Search for the cell housing the specified text and yield its [x, y] center coordinate. 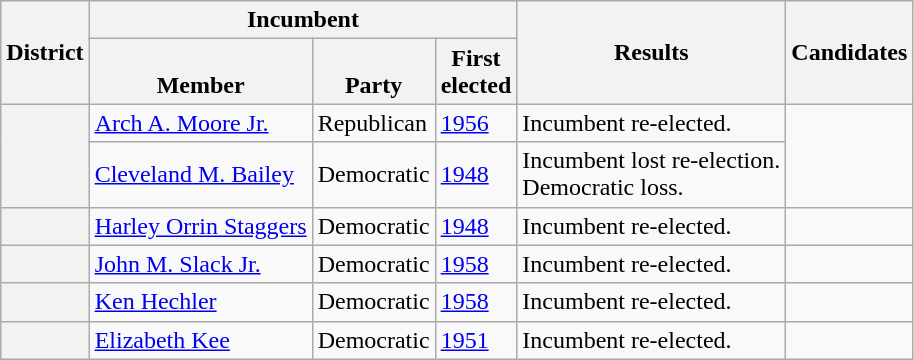
District [45, 52]
1956 [476, 123]
Firstelected [476, 72]
Republican [374, 123]
Cleveland M. Bailey [200, 174]
Results [652, 52]
Incumbent lost re-election.Democratic loss. [652, 174]
Arch A. Moore Jr. [200, 123]
Ken Hechler [200, 302]
Elizabeth Kee [200, 340]
John M. Slack Jr. [200, 264]
Member [200, 72]
Harley Orrin Staggers [200, 226]
Candidates [850, 52]
Incumbent [303, 20]
1951 [476, 340]
Party [374, 72]
